Determine the (x, y) coordinate at the center of the cell enclosing the given text.  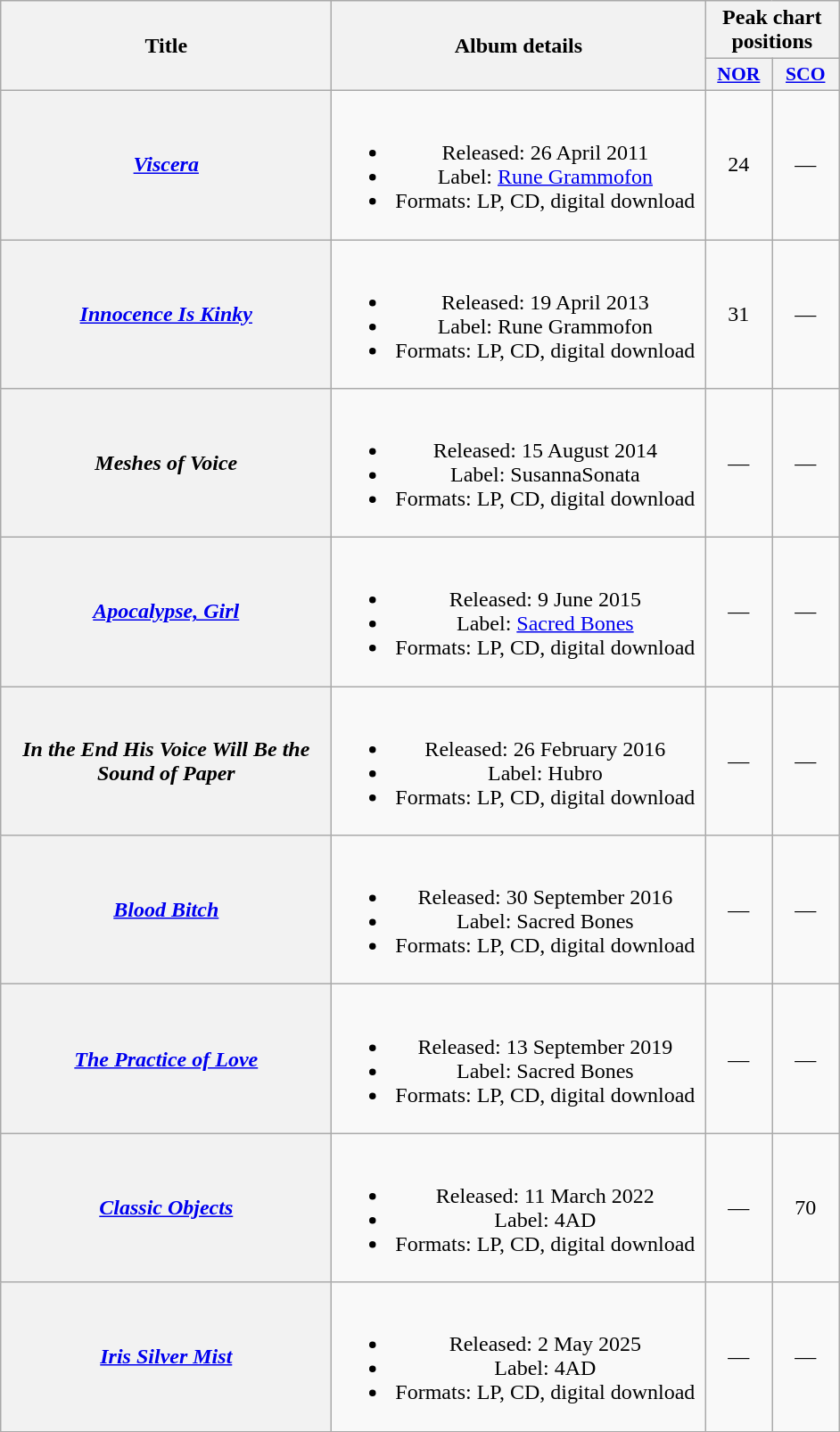
In the End His Voice Will Be the Sound of Paper (166, 761)
Album details (519, 46)
SCO (806, 75)
24 (738, 164)
Released: 2 May 2025Label: 4ADFormats: LP, CD, digital download (519, 1357)
Released: 19 April 2013Label: Rune GrammofonFormats: LP, CD, digital download (519, 314)
The Practice of Love (166, 1059)
31 (738, 314)
Meshes of Voice (166, 464)
Blood Bitch (166, 909)
Innocence Is Kinky (166, 314)
Iris Silver Mist (166, 1357)
70 (806, 1207)
Apocalypse, Girl (166, 612)
Released: 30 September 2016Label: Sacred BonesFormats: LP, CD, digital download (519, 909)
Title (166, 46)
Released: 15 August 2014Label: SusannaSonataFormats: LP, CD, digital download (519, 464)
Released: 26 February 2016Label: HubroFormats: LP, CD, digital download (519, 761)
Released: 13 September 2019Label: Sacred BonesFormats: LP, CD, digital download (519, 1059)
Viscera (166, 164)
Released: 11 March 2022Label: 4ADFormats: LP, CD, digital download (519, 1207)
Peak chart positions (772, 30)
Released: 9 June 2015Label: Sacred BonesFormats: LP, CD, digital download (519, 612)
Classic Objects (166, 1207)
NOR (738, 75)
Released: 26 April 2011Label: Rune GrammofonFormats: LP, CD, digital download (519, 164)
